Provide the [X, Y] coordinate of the cell's center where the given text is located.  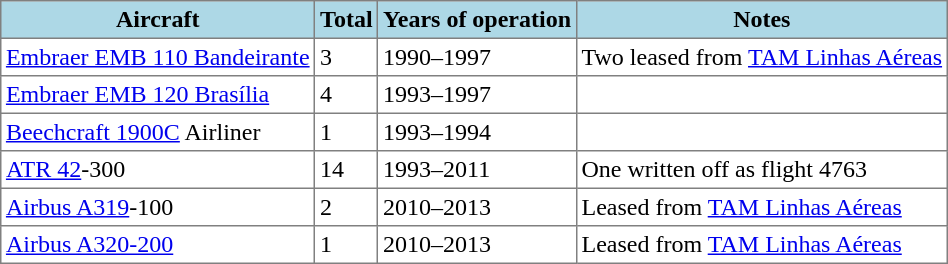
1990–1997 [477, 57]
Beechcraft 1900C Airliner [158, 132]
2 [346, 207]
4 [346, 95]
Total [346, 20]
Airbus A320-200 [158, 245]
One written off as flight 4763 [762, 170]
Two leased from TAM Linhas Aéreas [762, 57]
Embraer EMB 110 Bandeirante [158, 57]
Aircraft [158, 20]
ATR 42-300 [158, 170]
Years of operation [477, 20]
Embraer EMB 120 Brasília [158, 95]
1993–1997 [477, 95]
Notes [762, 20]
1993–1994 [477, 132]
Airbus A319-100 [158, 207]
14 [346, 170]
3 [346, 57]
1993–2011 [477, 170]
